Capture the cell that displays the provided text and extract its (X, Y) central coordinate. 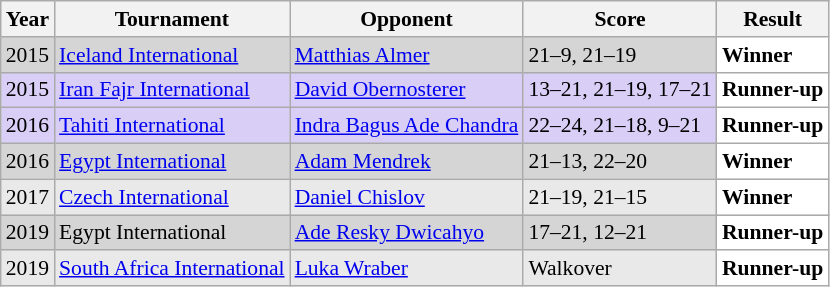
Ade Resky Dwicahyo (407, 233)
David Obernosterer (407, 90)
Result (772, 19)
Iran Fajr International (172, 90)
21–9, 21–19 (620, 55)
Daniel Chislov (407, 197)
Opponent (407, 19)
Czech International (172, 197)
Year (28, 19)
Luka Wraber (407, 269)
Walkover (620, 269)
Matthias Almer (407, 55)
2017 (28, 197)
21–13, 22–20 (620, 162)
21–19, 21–15 (620, 197)
Adam Mendrek (407, 162)
Tournament (172, 19)
Score (620, 19)
South Africa International (172, 269)
Indra Bagus Ade Chandra (407, 126)
Iceland International (172, 55)
22–24, 21–18, 9–21 (620, 126)
13–21, 21–19, 17–21 (620, 90)
Tahiti International (172, 126)
17–21, 12–21 (620, 233)
